From the cell containing the given text, extract its center point as [x, y] coordinate. 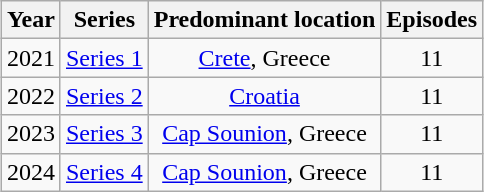
2023 [30, 134]
2022 [30, 96]
2021 [30, 58]
Series 4 [104, 172]
2024 [30, 172]
Year [30, 20]
Series 1 [104, 58]
Series 2 [104, 96]
Series [104, 20]
Episodes [432, 20]
Croatia [264, 96]
Series 3 [104, 134]
Predominant location [264, 20]
Crete, Greece [264, 58]
